For the text-containing cell, return its midpoint in [x, y] coordinate format. 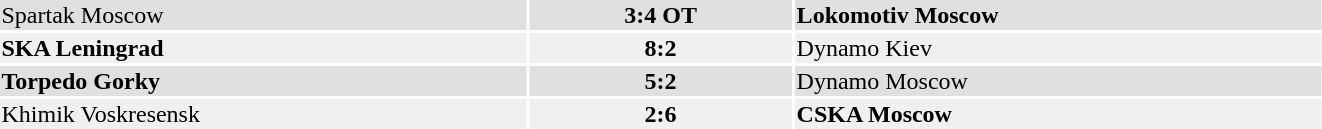
Khimik Voskresensk [263, 114]
Spartak Moscow [263, 15]
Torpedo Gorky [263, 81]
Dynamo Moscow [1058, 81]
Lokomotiv Moscow [1058, 15]
SKA Leningrad [263, 48]
8:2 [660, 48]
2:6 [660, 114]
CSKA Moscow [1058, 114]
Dynamo Kiev [1058, 48]
3:4 OT [660, 15]
5:2 [660, 81]
